Identify which cell holds the provided text, then report its [X, Y] central coordinate. 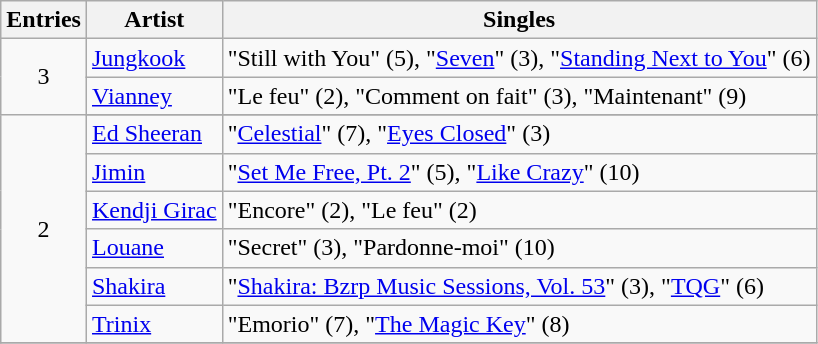
Jimin [154, 172]
Trinix [154, 324]
Jungkook [154, 58]
Singles [519, 20]
Shakira [154, 286]
3 [44, 77]
"Le feu" (2), "Comment on fait" (3), "Maintenant" (9) [519, 96]
Vianney [154, 96]
"Secret" (3), "Pardonne-moi" (10) [519, 248]
Kendji Girac [154, 210]
"Emorio" (7), "The Magic Key" (8) [519, 324]
Entries [44, 20]
Artist [154, 20]
Louane [154, 248]
"Shakira: Bzrp Music Sessions, Vol. 53" (3), "TQG" (6) [519, 286]
Ed Sheeran [154, 134]
2 [44, 229]
"Encore" (2), "Le feu" (2) [519, 210]
"Still with You" (5), "Seven" (3), "Standing Next to You" (6) [519, 58]
"Celestial" (7), "Eyes Closed" (3) [519, 134]
"Set Me Free, Pt. 2" (5), "Like Crazy" (10) [519, 172]
